Identify which cell holds the provided text, then report its (x, y) central coordinate. 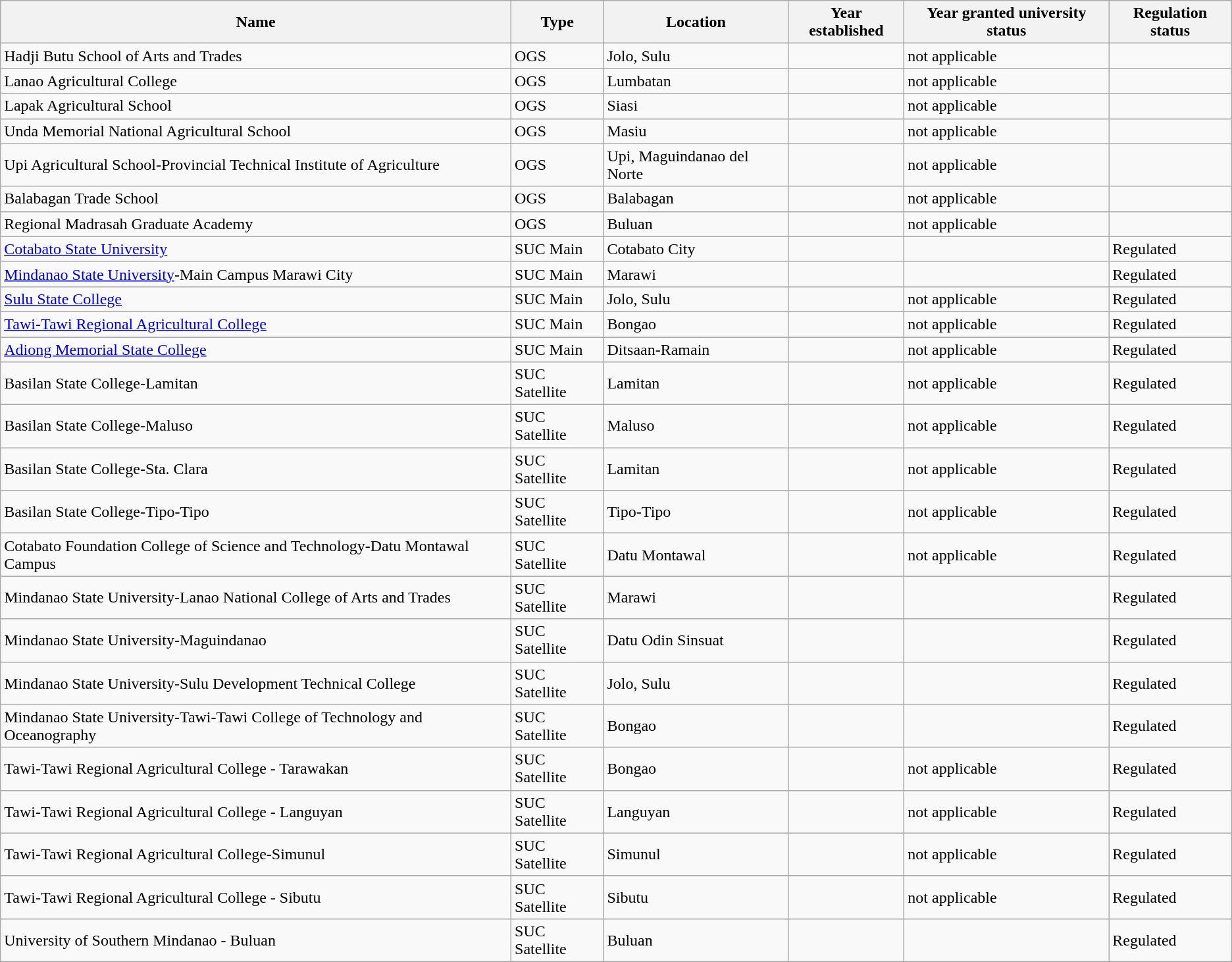
Lanao Agricultural College (256, 81)
Ditsaan-Ramain (696, 350)
Name (256, 22)
Lumbatan (696, 81)
Simunul (696, 855)
Location (696, 22)
Balabagan (696, 199)
Maluso (696, 427)
Mindanao State University-Lanao National College of Arts and Trades (256, 598)
Tawi-Tawi Regional Agricultural College (256, 324)
Hadji Butu School of Arts and Trades (256, 56)
Upi, Maguindanao del Norte (696, 165)
Sibutu (696, 897)
Datu Odin Sinsuat (696, 640)
Basilan State College-Maluso (256, 427)
Mindanao State University-Sulu Development Technical College (256, 683)
Year established (846, 22)
Languyan (696, 811)
Basilan State College-Tipo-Tipo (256, 512)
Year granted university status (1007, 22)
Mindanao State University-Main Campus Marawi City (256, 274)
Mindanao State University-Tawi-Tawi College of Technology and Oceanography (256, 726)
Regional Madrasah Graduate Academy (256, 224)
Cotabato Foundation College of Science and Technology-Datu Montawal Campus (256, 554)
Unda Memorial National Agricultural School (256, 131)
Tipo-Tipo (696, 512)
University of Southern Mindanao - Buluan (256, 940)
Balabagan Trade School (256, 199)
Tawi-Tawi Regional Agricultural College-Simunul (256, 855)
Upi Agricultural School-Provincial Technical Institute of Agriculture (256, 165)
Cotabato City (696, 249)
Tawi-Tawi Regional Agricultural College - Languyan (256, 811)
Datu Montawal (696, 554)
Type (557, 22)
Basilan State College-Sta. Clara (256, 469)
Tawi-Tawi Regional Agricultural College - Sibutu (256, 897)
Tawi-Tawi Regional Agricultural College - Tarawakan (256, 769)
Masiu (696, 131)
Lapak Agricultural School (256, 106)
Basilan State College-Lamitan (256, 383)
Siasi (696, 106)
Adiong Memorial State College (256, 350)
Mindanao State University-Maguindanao (256, 640)
Regulation status (1170, 22)
Sulu State College (256, 299)
Cotabato State University (256, 249)
